Return (X, Y) of the center of cell containing provided text 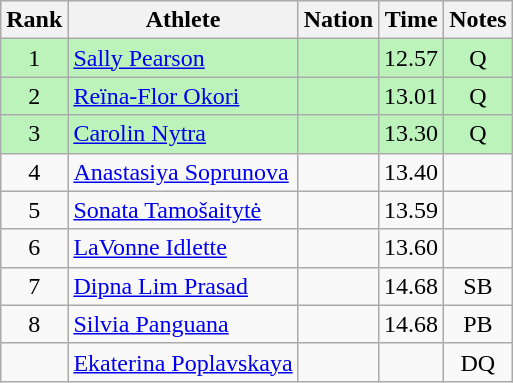
13.59 (412, 210)
LaVonne Idlette (183, 248)
3 (34, 134)
Dipna Lim Prasad (183, 286)
13.40 (412, 172)
Notes (478, 20)
SB (478, 286)
5 (34, 210)
PB (478, 324)
Carolin Nytra (183, 134)
7 (34, 286)
Time (412, 20)
Anastasiya Soprunova (183, 172)
Reïna-Flor Okori (183, 96)
6 (34, 248)
1 (34, 58)
Silvia Panguana (183, 324)
12.57 (412, 58)
13.30 (412, 134)
Athlete (183, 20)
Sonata Tamošaitytė (183, 210)
13.01 (412, 96)
Rank (34, 20)
13.60 (412, 248)
Nation (338, 20)
2 (34, 96)
DQ (478, 362)
4 (34, 172)
Ekaterina Poplavskaya (183, 362)
8 (34, 324)
Sally Pearson (183, 58)
